For the text-containing cell, return its midpoint in (x, y) coordinate format. 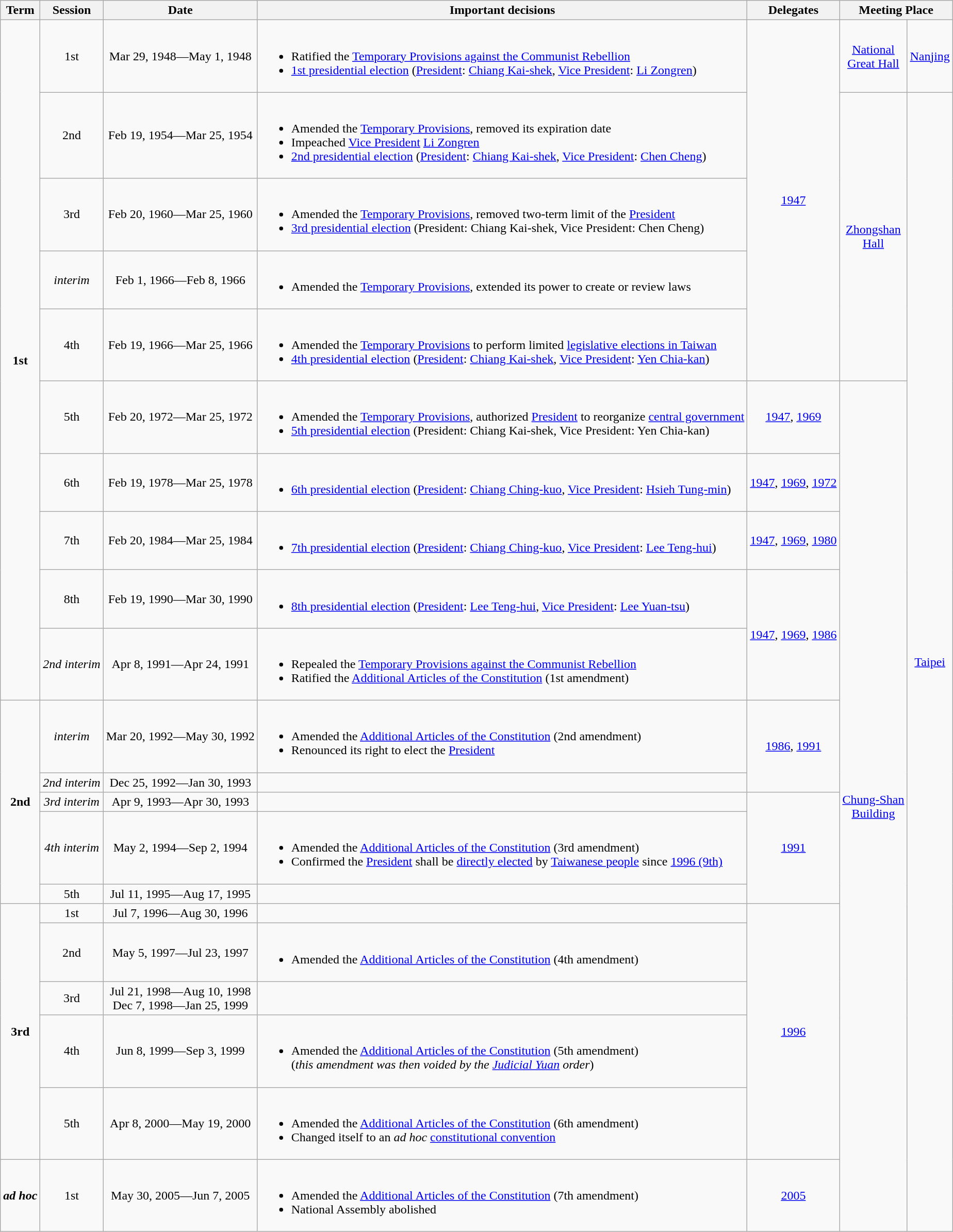
Amended the Additional Articles of the Constitution (6th amendment)Changed itself to an ad hoc constitutional convention (502, 1123)
Feb 19, 1990—Mar 30, 1990 (180, 599)
Date (180, 10)
Amended the Additional Articles of the Constitution (2nd amendment)Renounced its right to elect the President (502, 736)
Mar 29, 1948—May 1, 1948 (180, 56)
1996 (793, 1031)
1947, 1969 (793, 417)
Jul 21, 1998—Aug 10, 1998Dec 7, 1998—Jan 25, 1999 (180, 998)
8th (72, 599)
Feb 19, 1954—Mar 25, 1954 (180, 135)
6th presidential election (President: Chiang Ching-kuo, Vice President: Hsieh Tung-min) (502, 482)
Delegates (793, 10)
Jul 11, 1995—Aug 17, 1995 (180, 894)
1947, 1969, 1972 (793, 482)
Feb 20, 1972—Mar 25, 1972 (180, 417)
May 5, 1997—Jul 23, 1997 (180, 953)
Chung-ShanBuilding (874, 806)
Session (72, 10)
6th (72, 482)
Ratified the Temporary Provisions against the Communist Rebellion1st presidential election (President: Chiang Kai-shek, Vice President: Li Zongren) (502, 56)
Meeting Place (896, 10)
1947 (793, 201)
Feb 19, 1966—Mar 25, 1966 (180, 345)
ZhongshanHall (874, 237)
Apr 8, 2000—May 19, 2000 (180, 1123)
Repealed the Temporary Provisions against the Communist RebellionRatified the Additional Articles of the Constitution (1st amendment) (502, 664)
4th interim (72, 848)
3rd interim (72, 802)
1986, 1991 (793, 746)
Feb 20, 1984—Mar 25, 1984 (180, 540)
Feb 20, 1960—Mar 25, 1960 (180, 214)
Term (21, 10)
Feb 19, 1978—Mar 25, 1978 (180, 482)
May 2, 1994—Sep 2, 1994 (180, 848)
Taipei (930, 662)
Amended the Additional Articles of the Constitution (5th amendment)(this amendment was then voided by the Judicial Yuan order) (502, 1051)
Nanjing (930, 56)
7th (72, 540)
Dec 25, 1992—Jan 30, 1993 (180, 782)
NationalGreat Hall (874, 56)
2005 (793, 1195)
Jul 7, 1996—Aug 30, 1996 (180, 913)
Amended the Temporary Provisions, extended its power to create or review laws (502, 279)
Mar 20, 1992—May 30, 1992 (180, 736)
1947, 1969, 1980 (793, 540)
Jun 8, 1999—Sep 3, 1999 (180, 1051)
7th presidential election (President: Chiang Ching-kuo, Vice President: Lee Teng-hui) (502, 540)
Feb 1, 1966—Feb 8, 1966 (180, 279)
ad hoc (21, 1195)
1947, 1969, 1986 (793, 635)
Apr 8, 1991—Apr 24, 1991 (180, 664)
8th presidential election (President: Lee Teng-hui, Vice President: Lee Yuan-tsu) (502, 599)
Amended the Additional Articles of the Constitution (7th amendment)National Assembly abolished (502, 1195)
Important decisions (502, 10)
Apr 9, 1993—Apr 30, 1993 (180, 802)
Amended the Additional Articles of the Constitution (4th amendment) (502, 953)
May 30, 2005—Jun 7, 2005 (180, 1195)
1991 (793, 848)
